Output the [X, Y] coordinate of the center of the cell containing the given text.  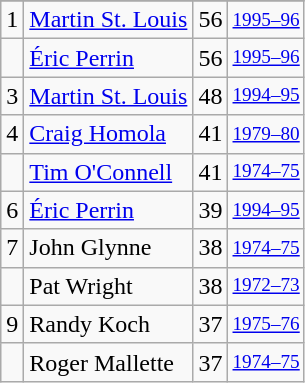
39 [210, 210]
Randy Koch [108, 324]
1975–76 [266, 324]
Tim O'Connell [108, 172]
Roger Mallette [108, 362]
1979–80 [266, 134]
6 [12, 210]
48 [210, 96]
7 [12, 248]
Craig Homola [108, 134]
3 [12, 96]
4 [12, 134]
1 [12, 20]
1972–73 [266, 286]
9 [12, 324]
Pat Wright [108, 286]
John Glynne [108, 248]
